From the cell containing the given text, extract its center point as [x, y] coordinate. 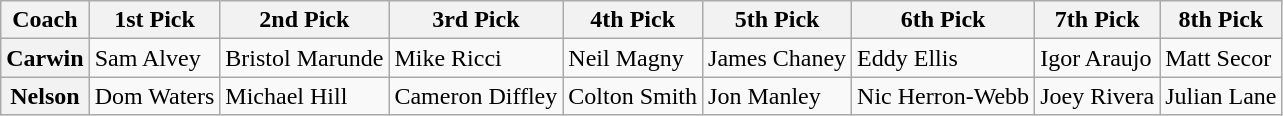
Igor Araujo [1098, 58]
1st Pick [154, 20]
Dom Waters [154, 96]
8th Pick [1221, 20]
Colton Smith [633, 96]
Sam Alvey [154, 58]
Nelson [45, 96]
Julian Lane [1221, 96]
Eddy Ellis [944, 58]
Nic Herron-Webb [944, 96]
4th Pick [633, 20]
Joey Rivera [1098, 96]
6th Pick [944, 20]
Mike Ricci [476, 58]
Coach [45, 20]
Jon Manley [778, 96]
Carwin [45, 58]
3rd Pick [476, 20]
Neil Magny [633, 58]
Michael Hill [304, 96]
5th Pick [778, 20]
7th Pick [1098, 20]
James Chaney [778, 58]
Cameron Diffley [476, 96]
2nd Pick [304, 20]
Matt Secor [1221, 58]
Bristol Marunde [304, 58]
